From the cell containing the given text, extract its center point as [x, y] coordinate. 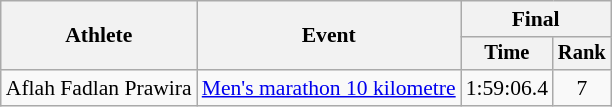
Final [536, 19]
Aflah Fadlan Prawira [99, 88]
Rank [582, 54]
Athlete [99, 36]
Time [507, 54]
Men's marathon 10 kilometre [329, 88]
Event [329, 36]
1:59:06.4 [507, 88]
7 [582, 88]
